Identify which cell holds the provided text, then report its (X, Y) central coordinate. 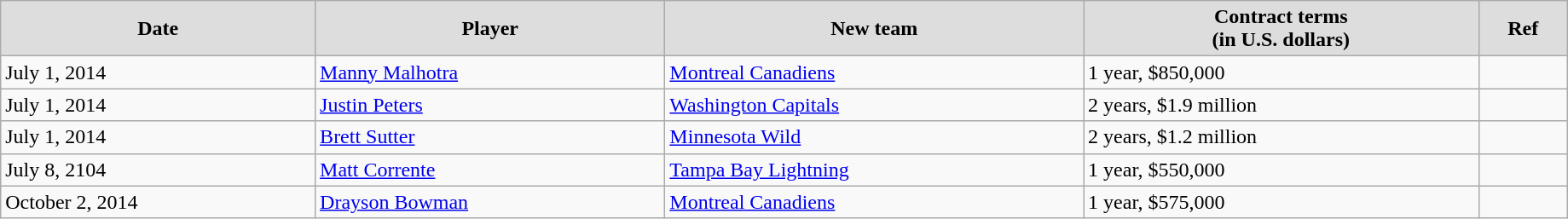
1 year, $575,000 (1281, 202)
2 years, $1.2 million (1281, 137)
Player (490, 29)
New team (875, 29)
Brett Sutter (490, 137)
1 year, $550,000 (1281, 170)
Justin Peters (490, 105)
2 years, $1.9 million (1281, 105)
Washington Capitals (875, 105)
Date (159, 29)
July 8, 2104 (159, 170)
Tampa Bay Lightning (875, 170)
Manny Malhotra (490, 72)
1 year, $850,000 (1281, 72)
Matt Corrente (490, 170)
Drayson Bowman (490, 202)
October 2, 2014 (159, 202)
Contract terms(in U.S. dollars) (1281, 29)
Minnesota Wild (875, 137)
Ref (1523, 29)
